Capture the cell that displays the provided text and extract its [x, y] central coordinate. 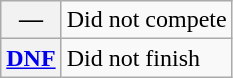
Did not finish [146, 58]
Did not compete [146, 20]
DNF [31, 58]
— [31, 20]
